Detect which cell encompasses the target text, then output its (X, Y) center coordinate. 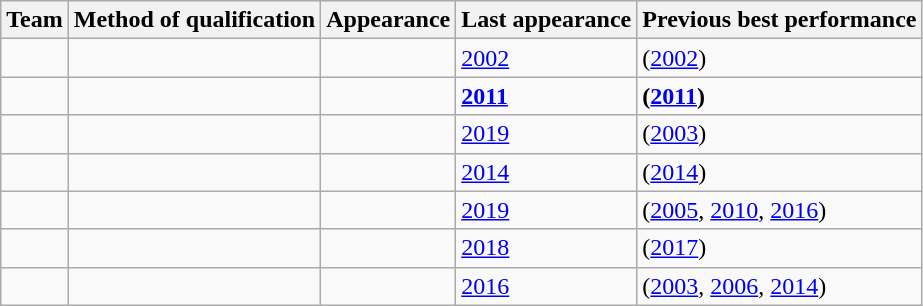
(2011) (780, 96)
Last appearance (546, 20)
(2014) (780, 172)
2016 (546, 286)
(2003, 2006, 2014) (780, 286)
Method of qualification (194, 20)
2014 (546, 172)
Appearance (388, 20)
2018 (546, 248)
2002 (546, 58)
2011 (546, 96)
(2002) (780, 58)
(2003) (780, 134)
Team (35, 20)
(2017) (780, 248)
(2005, 2010, 2016) (780, 210)
Previous best performance (780, 20)
